Capture the cell that displays the provided text and extract its [X, Y] central coordinate. 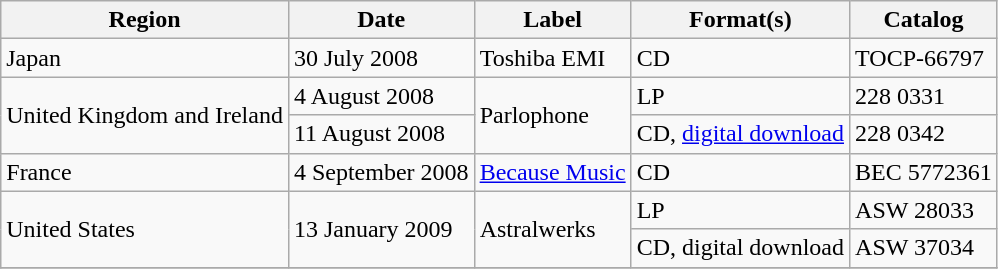
United States [145, 229]
4 September 2008 [381, 172]
Date [381, 20]
Parlophone [552, 115]
Label [552, 20]
TOCP-66797 [924, 58]
Japan [145, 58]
Region [145, 20]
Format(s) [740, 20]
228 0331 [924, 96]
228 0342 [924, 134]
13 January 2009 [381, 229]
4 August 2008 [381, 96]
Toshiba EMI [552, 58]
11 August 2008 [381, 134]
Astralwerks [552, 229]
Catalog [924, 20]
BEC 5772361 [924, 172]
Because Music [552, 172]
United Kingdom and Ireland [145, 115]
France [145, 172]
30 July 2008 [381, 58]
ASW 37034 [924, 248]
ASW 28033 [924, 210]
